For the text-containing cell, return its midpoint in (X, Y) coordinate format. 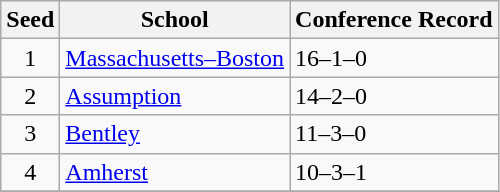
10–3–1 (394, 172)
Assumption (175, 96)
Massachusetts–Boston (175, 58)
Conference Record (394, 20)
16–1–0 (394, 58)
School (175, 20)
2 (30, 96)
11–3–0 (394, 134)
1 (30, 58)
Amherst (175, 172)
4 (30, 172)
Bentley (175, 134)
14–2–0 (394, 96)
Seed (30, 20)
3 (30, 134)
